Provide the [x, y] coordinate of the cell's center where the given text is located.  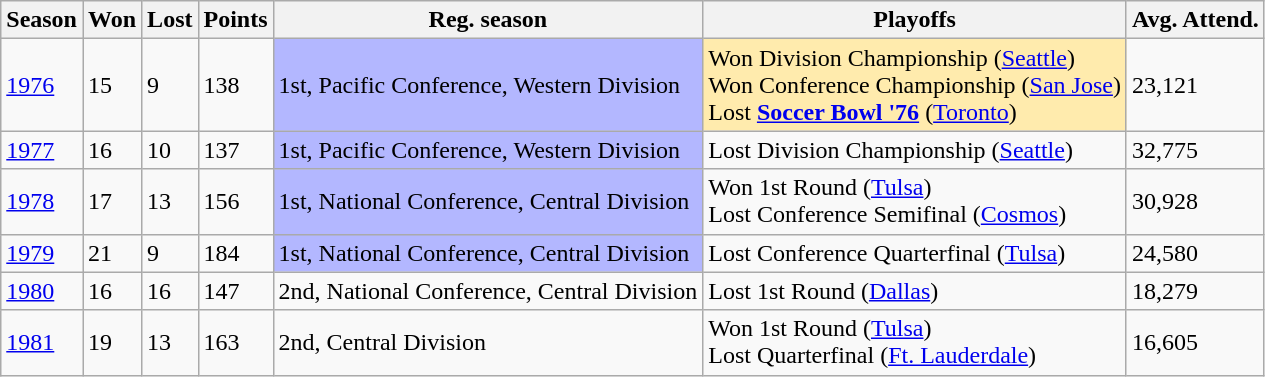
Avg. Attend. [1195, 20]
1976 [42, 85]
Won 1st Round (Tulsa)Lost Quarterfinal (Ft. Lauderdale) [915, 342]
Points [236, 20]
1977 [42, 150]
1981 [42, 342]
156 [236, 202]
Lost 1st Round (Dallas) [915, 291]
1979 [42, 253]
1980 [42, 291]
10 [170, 150]
23,121 [1195, 85]
2nd, National Conference, Central Division [488, 291]
2nd, Central Division [488, 342]
Season [42, 20]
Lost [170, 20]
Won 1st Round (Tulsa)Lost Conference Semifinal (Cosmos) [915, 202]
Lost Conference Quarterfinal (Tulsa) [915, 253]
17 [112, 202]
Reg. season [488, 20]
21 [112, 253]
Playoffs [915, 20]
147 [236, 291]
32,775 [1195, 150]
Lost Division Championship (Seattle) [915, 150]
19 [112, 342]
137 [236, 150]
Won [112, 20]
1978 [42, 202]
138 [236, 85]
184 [236, 253]
15 [112, 85]
Won Division Championship (Seattle)Won Conference Championship (San Jose)Lost Soccer Bowl '76 (Toronto) [915, 85]
30,928 [1195, 202]
163 [236, 342]
16,605 [1195, 342]
18,279 [1195, 291]
24,580 [1195, 253]
